Output the [X, Y] coordinate of the center of the cell containing the given text.  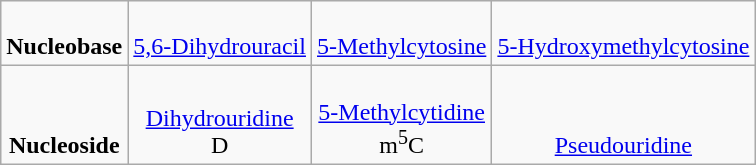
5-Methylcytidinem5C [401, 116]
5-Hydroxymethylcytosine [624, 34]
Nucleobase [64, 34]
Pseudouridine [624, 116]
DihydrouridineD [220, 116]
Nucleoside [64, 116]
5-Methylcytosine [401, 34]
5,6-Dihydrouracil [220, 34]
